Capture the cell that displays the provided text and extract its (X, Y) central coordinate. 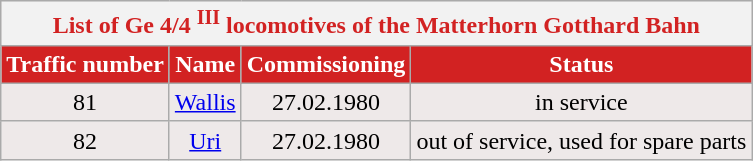
Traffic number (86, 64)
82 (86, 140)
Commissioning (326, 64)
Uri (205, 140)
Name (205, 64)
List of Ge 4/4 III locomotives of the Matterhorn Gotthard Bahn (376, 24)
81 (86, 102)
in service (582, 102)
Status (582, 64)
Wallis (205, 102)
out of service, used for spare parts (582, 140)
